Identify which cell holds the provided text, then report its (x, y) central coordinate. 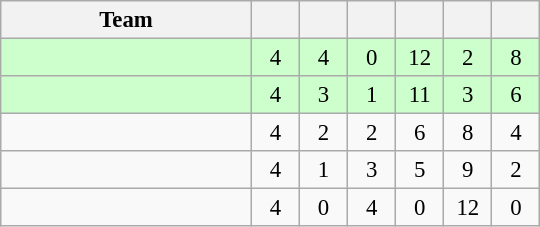
9 (468, 170)
11 (420, 95)
Team (126, 20)
5 (420, 170)
